Find where the given text appears and provide that cell's center as [x, y] coordinate. 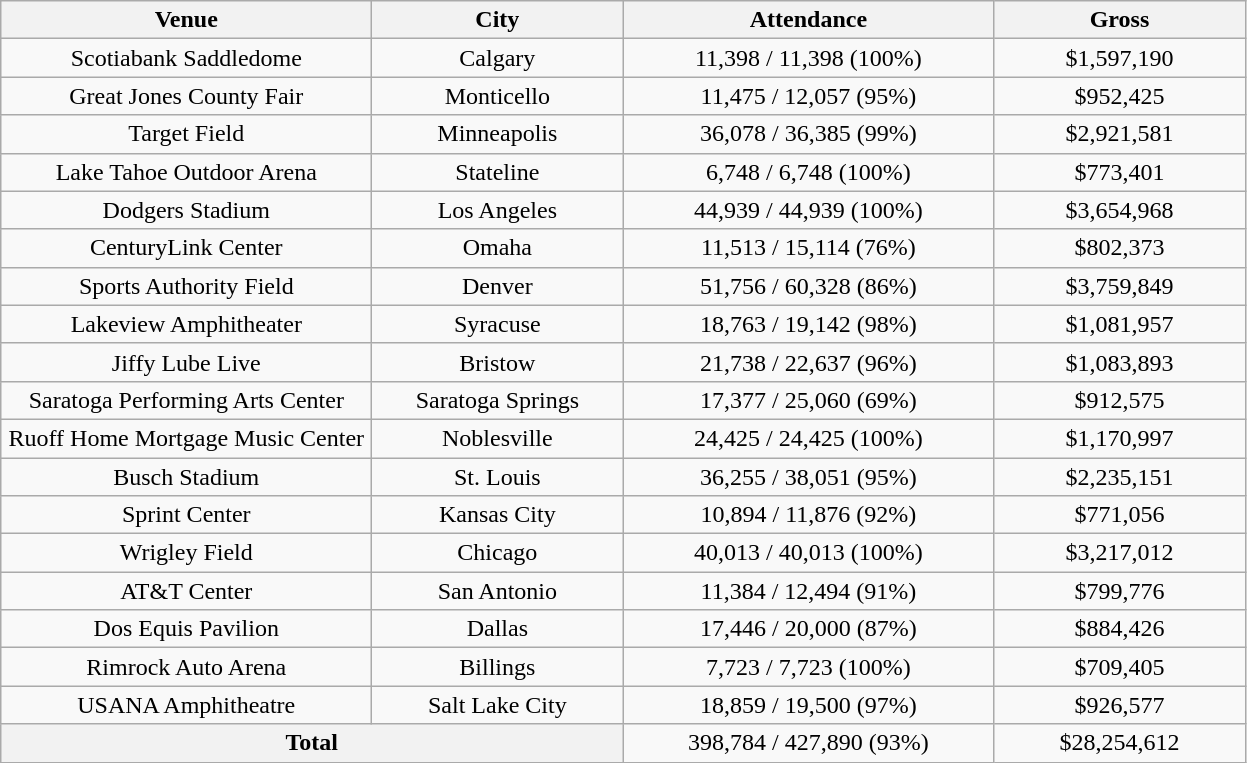
Noblesville [498, 438]
36,255 / 38,051 (95%) [808, 477]
St. Louis [498, 477]
$802,373 [1120, 248]
Sprint Center [186, 515]
Bristow [498, 362]
$799,776 [1120, 591]
24,425 / 24,425 (100%) [808, 438]
Target Field [186, 134]
Attendance [808, 20]
Lakeview Amphitheater [186, 324]
$926,577 [1120, 705]
Los Angeles [498, 210]
$1,083,893 [1120, 362]
18,859 / 19,500 (97%) [808, 705]
$3,654,968 [1120, 210]
Syracuse [498, 324]
36,078 / 36,385 (99%) [808, 134]
$912,575 [1120, 400]
44,939 / 44,939 (100%) [808, 210]
Jiffy Lube Live [186, 362]
Saratoga Performing Arts Center [186, 400]
$773,401 [1120, 172]
Lake Tahoe Outdoor Arena [186, 172]
Busch Stadium [186, 477]
$1,597,190 [1120, 58]
$884,426 [1120, 629]
$2,235,151 [1120, 477]
10,894 / 11,876 (92%) [808, 515]
Stateline [498, 172]
40,013 / 40,013 (100%) [808, 553]
Denver [498, 286]
CenturyLink Center [186, 248]
7,723 / 7,723 (100%) [808, 667]
Total [312, 743]
$3,217,012 [1120, 553]
11,513 / 15,114 (76%) [808, 248]
Monticello [498, 96]
Dos Equis Pavilion [186, 629]
21,738 / 22,637 (96%) [808, 362]
Saratoga Springs [498, 400]
$709,405 [1120, 667]
$28,254,612 [1120, 743]
$1,170,997 [1120, 438]
San Antonio [498, 591]
17,377 / 25,060 (69%) [808, 400]
Scotiabank Saddledome [186, 58]
Venue [186, 20]
Dallas [498, 629]
AT&T Center [186, 591]
Ruoff Home Mortgage Music Center [186, 438]
Minneapolis [498, 134]
51,756 / 60,328 (86%) [808, 286]
Omaha [498, 248]
$952,425 [1120, 96]
$3,759,849 [1120, 286]
$2,921,581 [1120, 134]
398,784 / 427,890 (93%) [808, 743]
Gross [1120, 20]
6,748 / 6,748 (100%) [808, 172]
Great Jones County Fair [186, 96]
Salt Lake City [498, 705]
18,763 / 19,142 (98%) [808, 324]
$1,081,957 [1120, 324]
$771,056 [1120, 515]
Sports Authority Field [186, 286]
Dodgers Stadium [186, 210]
City [498, 20]
Chicago [498, 553]
17,446 / 20,000 (87%) [808, 629]
Kansas City [498, 515]
11,398 / 11,398 (100%) [808, 58]
Rimrock Auto Arena [186, 667]
Billings [498, 667]
11,384 / 12,494 (91%) [808, 591]
USANA Amphitheatre [186, 705]
Calgary [498, 58]
11,475 / 12,057 (95%) [808, 96]
Wrigley Field [186, 553]
